Extract the (x, y) coordinate from the center of the cell holding the provided text.  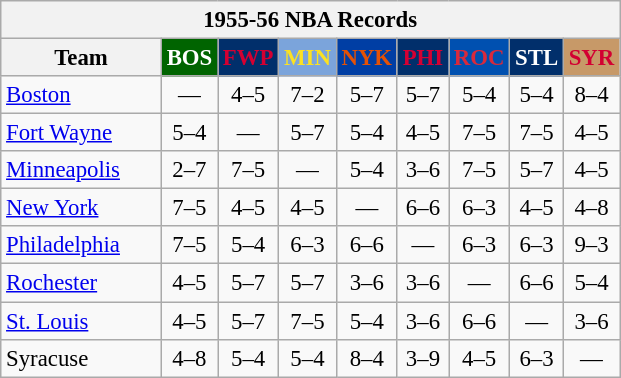
1955-56 NBA Records (310, 20)
7–2 (308, 95)
Syracuse (82, 358)
Fort Wayne (82, 133)
Team (82, 58)
Rochester (82, 283)
MIN (308, 58)
SYR (591, 58)
St. Louis (82, 321)
PHI (422, 58)
NYK (366, 58)
3–9 (422, 358)
Boston (82, 95)
Minneapolis (82, 170)
2–7 (189, 170)
ROC (478, 58)
Philadelphia (82, 245)
9–3 (591, 245)
STL (537, 58)
New York (82, 208)
BOS (189, 58)
FWP (248, 58)
